Detect which cell encompasses the target text, then output its (X, Y) center coordinate. 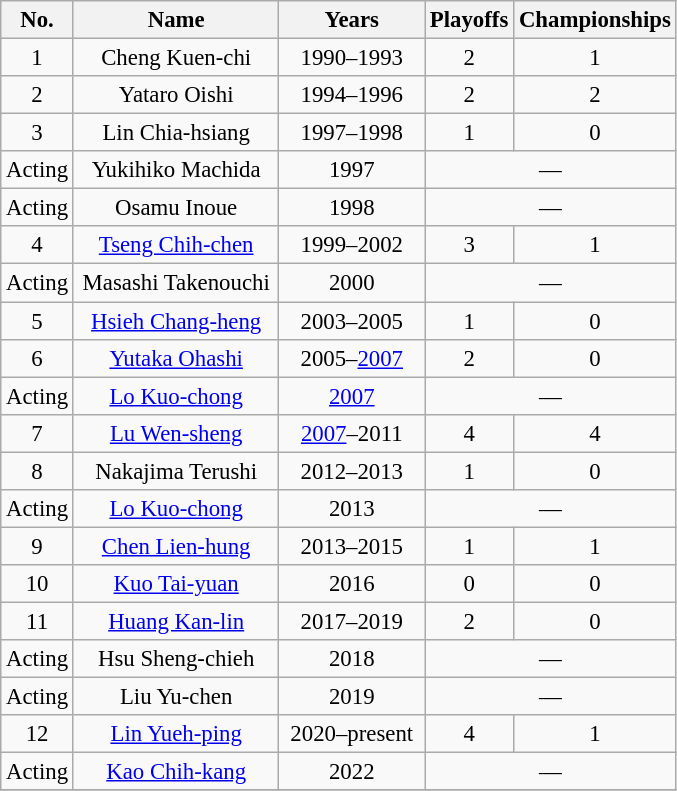
1999–2002 (352, 245)
Yukihiko Machida (176, 170)
2000 (352, 283)
Name (176, 20)
Nakajima Terushi (176, 471)
2016 (352, 584)
Kuo Tai-yuan (176, 584)
Lin Chia-hsiang (176, 133)
2003–2005 (352, 321)
2018 (352, 659)
2019 (352, 697)
Liu Yu-chen (176, 697)
Yataro Oishi (176, 95)
2013–2015 (352, 546)
Tseng Chih-chen (176, 245)
Lu Wen-sheng (176, 433)
Huang Kan-lin (176, 621)
No. (38, 20)
Championships (596, 20)
2012–2013 (352, 471)
Hsu Sheng-chieh (176, 659)
Yutaka Ohashi (176, 358)
Kao Chih-kang (176, 772)
Masashi Takenouchi (176, 283)
9 (38, 546)
Years (352, 20)
1997–1998 (352, 133)
11 (38, 621)
7 (38, 433)
1990–1993 (352, 58)
1994–1996 (352, 95)
6 (38, 358)
1998 (352, 208)
2007–2011 (352, 433)
Osamu Inoue (176, 208)
2020–present (352, 734)
8 (38, 471)
Hsieh Chang-heng (176, 321)
12 (38, 734)
10 (38, 584)
Cheng Kuen-chi (176, 58)
Playoffs (470, 20)
2017–2019 (352, 621)
1997 (352, 170)
Lin Yueh-ping (176, 734)
2007 (352, 396)
2005–2007 (352, 358)
5 (38, 321)
2013 (352, 509)
Chen Lien-hung (176, 546)
2022 (352, 772)
